Find where the given text appears and provide that cell's center as [x, y] coordinate. 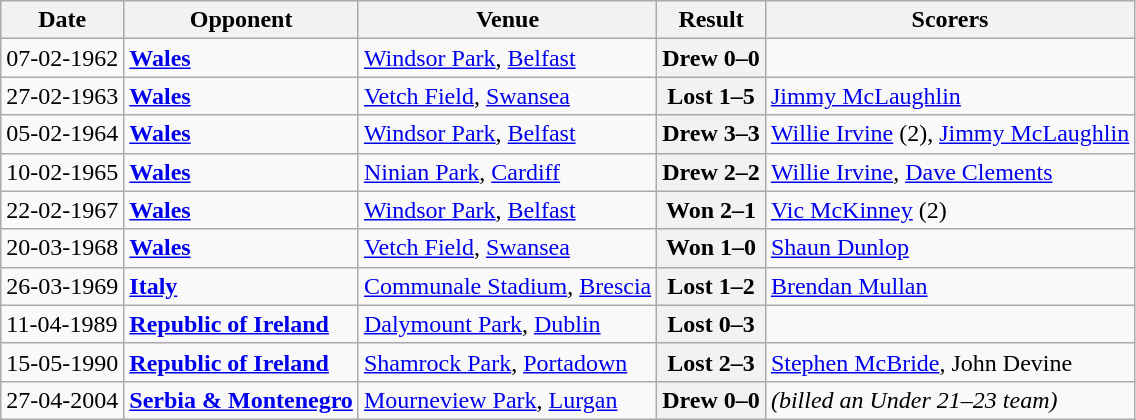
Vic McKinney (2) [950, 210]
26-03-1969 [62, 286]
Ninian Park, Cardiff [507, 172]
Result [712, 20]
Lost 1–2 [712, 286]
Jimmy McLaughlin [950, 96]
Drew 2–2 [712, 172]
27-02-1963 [62, 96]
Willie Irvine (2), Jimmy McLaughlin [950, 134]
(billed an Under 21–23 team) [950, 400]
Shamrock Park, Portadown [507, 362]
05-02-1964 [62, 134]
Scorers [950, 20]
20-03-1968 [62, 248]
22-02-1967 [62, 210]
11-04-1989 [62, 324]
10-02-1965 [62, 172]
Serbia & Montenegro [242, 400]
07-02-1962 [62, 58]
Venue [507, 20]
Stephen McBride, John Devine [950, 362]
Communale Stadium, Brescia [507, 286]
27-04-2004 [62, 400]
Lost 0–3 [712, 324]
Mourneview Park, Lurgan [507, 400]
Brendan Mullan [950, 286]
Willie Irvine, Dave Clements [950, 172]
Date [62, 20]
Opponent [242, 20]
15-05-1990 [62, 362]
Dalymount Park, Dublin [507, 324]
Won 1–0 [712, 248]
Italy [242, 286]
Lost 2–3 [712, 362]
Shaun Dunlop [950, 248]
Lost 1–5 [712, 96]
Won 2–1 [712, 210]
Drew 3–3 [712, 134]
